For the text-containing cell, return its midpoint in (x, y) coordinate format. 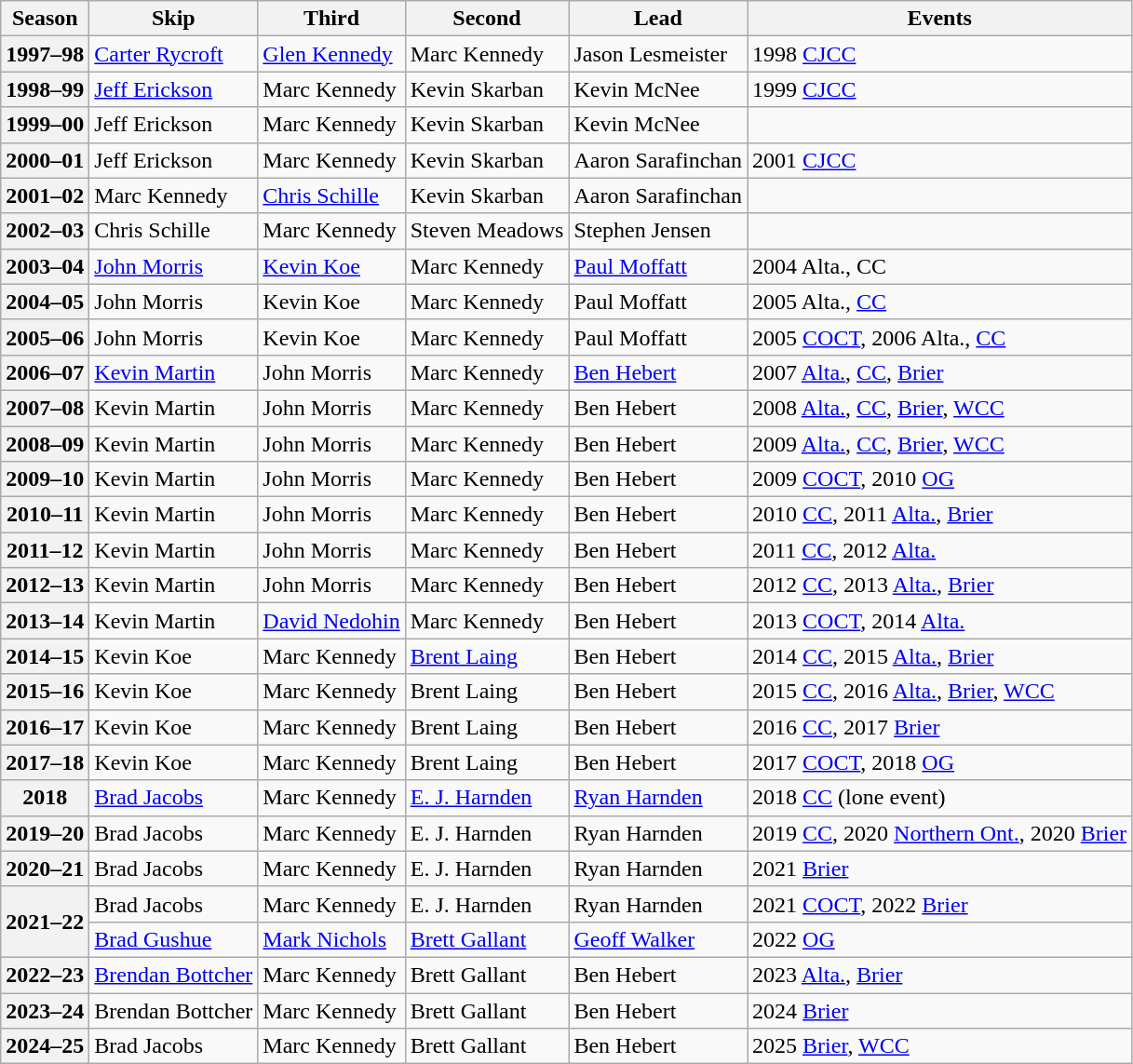
Mark Nichols (331, 939)
2005 COCT, 2006 Alta., CC (940, 337)
Lead (658, 19)
2023 Alta., Brier (940, 975)
2003–04 (45, 266)
2018 CC (lone event) (940, 798)
2005 Alta., CC (940, 302)
2022–23 (45, 975)
2015–16 (45, 692)
2005–06 (45, 337)
2008–09 (45, 444)
2024 Brier (940, 1010)
Steven Meadows (487, 231)
David Nedohin (331, 621)
2000–01 (45, 160)
2006–07 (45, 372)
Stephen Jensen (658, 231)
Second (487, 19)
2014–15 (45, 656)
2017 COCT, 2018 OG (940, 762)
2013 COCT, 2014 Alta. (940, 621)
2011–12 (45, 550)
Events (940, 19)
1998–99 (45, 89)
2023–24 (45, 1010)
Glen Kennedy (331, 54)
Skip (173, 19)
1999 CJCC (940, 89)
2017–18 (45, 762)
2024–25 (45, 1046)
2009 COCT, 2010 OG (940, 479)
1998 CJCC (940, 54)
2014 CC, 2015 Alta., Brier (940, 656)
1999–00 (45, 125)
2016–17 (45, 727)
2020–21 (45, 869)
2018 (45, 798)
Geoff Walker (658, 939)
2013–14 (45, 621)
Season (45, 19)
2021–22 (45, 922)
2012 CC, 2013 Alta., Brier (940, 586)
2009–10 (45, 479)
2019 CC, 2020 Northern Ont., 2020 Brier (940, 833)
2004–05 (45, 302)
2009 Alta., CC, Brier, WCC (940, 444)
2004 Alta., CC (940, 266)
2008 Alta., CC, Brier, WCC (940, 408)
Carter Rycroft (173, 54)
Brad Gushue (173, 939)
2025 Brier, WCC (940, 1046)
2015 CC, 2016 Alta., Brier, WCC (940, 692)
2002–03 (45, 231)
2016 CC, 2017 Brier (940, 727)
2022 OG (940, 939)
2021 Brier (940, 869)
2012–13 (45, 586)
2019–20 (45, 833)
2001–02 (45, 195)
2010 CC, 2011 Alta., Brier (940, 515)
2007 Alta., CC, Brier (940, 372)
2021 COCT, 2022 Brier (940, 904)
2001 CJCC (940, 160)
1997–98 (45, 54)
Jason Lesmeister (658, 54)
2011 CC, 2012 Alta. (940, 550)
2010–11 (45, 515)
2007–08 (45, 408)
Third (331, 19)
